Determine the (x, y) coordinate at the center of the cell enclosing the given text.  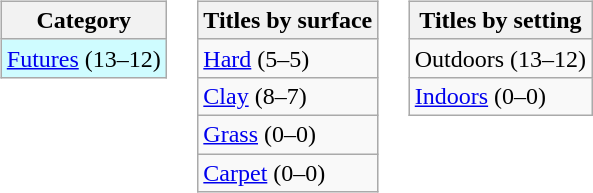
Category (84, 20)
Indoors (0–0) (500, 96)
Futures (13–12) (84, 58)
Titles by setting (500, 20)
Carpet (0–0) (288, 173)
Grass (0–0) (288, 134)
Hard (5–5) (288, 58)
Titles by surface (288, 20)
Outdoors (13–12) (500, 58)
Clay (8–7) (288, 96)
